Return the [x, y] coordinate for the center point of the cell that contains the specified text.  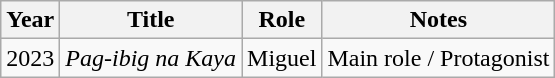
2023 [30, 58]
Year [30, 20]
Notes [438, 20]
Miguel [282, 58]
Title [151, 20]
Pag-ibig na Kaya [151, 58]
Role [282, 20]
Main role / Protagonist [438, 58]
